Pinpoint the cell where the given text exists, returning its (x, y) midpoint coordinate. 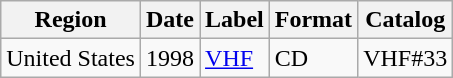
VHF (235, 58)
Label (235, 20)
Region (71, 20)
United States (71, 58)
VHF#33 (406, 58)
Format (313, 20)
Catalog (406, 20)
CD (313, 58)
1998 (170, 58)
Date (170, 20)
